Locate the cell with the specified text and output its (x, y) center coordinate. 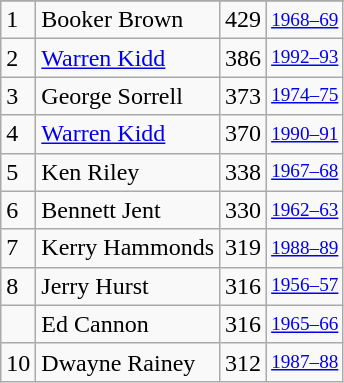
Dwayne Rainey (128, 362)
3 (18, 96)
1965–66 (305, 324)
6 (18, 210)
1992–93 (305, 58)
429 (244, 20)
312 (244, 362)
Ed Cannon (128, 324)
370 (244, 134)
1 (18, 20)
338 (244, 172)
373 (244, 96)
2 (18, 58)
1967–68 (305, 172)
1988–89 (305, 248)
Jerry Hurst (128, 286)
5 (18, 172)
7 (18, 248)
1956–57 (305, 286)
Ken Riley (128, 172)
1974–75 (305, 96)
330 (244, 210)
8 (18, 286)
Bennett Jent (128, 210)
1962–63 (305, 210)
4 (18, 134)
George Sorrell (128, 96)
386 (244, 58)
Booker Brown (128, 20)
1968–69 (305, 20)
319 (244, 248)
1987–88 (305, 362)
1990–91 (305, 134)
10 (18, 362)
Kerry Hammonds (128, 248)
